Scan for the cell matching the given text and deliver its [x, y] coordinate at center. 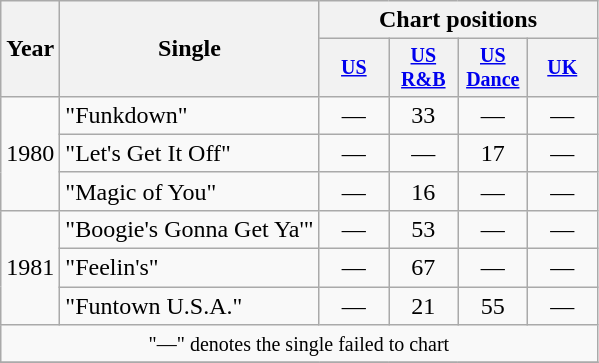
"Funtown U.S.A." [190, 306]
21 [424, 306]
Year [30, 49]
67 [424, 268]
"Boogie's Gonna Get Ya'" [190, 229]
16 [424, 191]
"Feelin's" [190, 268]
1981 [30, 267]
"Funkdown" [190, 115]
33 [424, 115]
Single [190, 49]
US [354, 68]
"—" denotes the single failed to chart [299, 344]
USR&B [424, 68]
"Magic of You" [190, 191]
Chart positions [458, 20]
1980 [30, 153]
17 [492, 153]
UK [562, 68]
"Let's Get It Off" [190, 153]
53 [424, 229]
55 [492, 306]
USDance [492, 68]
